For the text-containing cell, return its midpoint in [x, y] coordinate format. 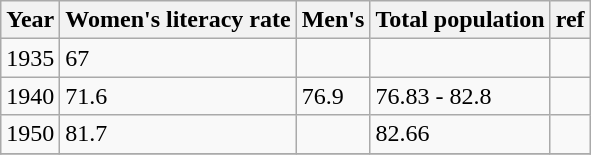
67 [178, 58]
Total population [460, 20]
76.9 [333, 96]
1935 [30, 58]
ref [570, 20]
76.83 - 82.8 [460, 96]
82.66 [460, 134]
1940 [30, 96]
1950 [30, 134]
Men's [333, 20]
81.7 [178, 134]
71.6 [178, 96]
Year [30, 20]
Women's literacy rate [178, 20]
